Identify which cell holds the provided text, then report its [X, Y] central coordinate. 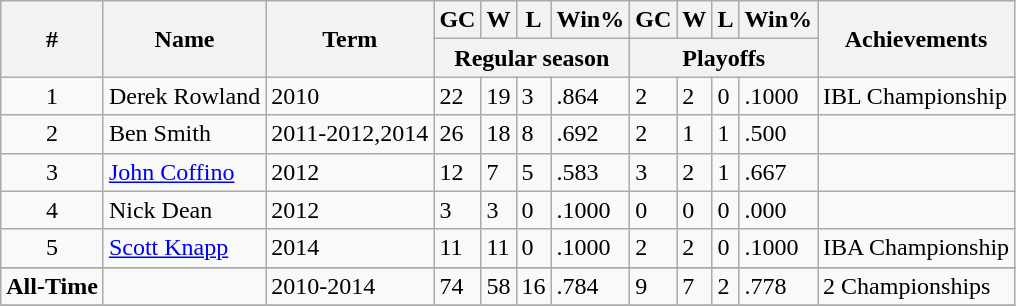
2010 [350, 96]
Scott Knapp [184, 248]
16 [534, 286]
Ben Smith [184, 134]
IBL Championship [916, 96]
Playoffs [724, 58]
Derek Rowland [184, 96]
.864 [590, 96]
.500 [778, 134]
2014 [350, 248]
8 [534, 134]
22 [458, 96]
.667 [778, 172]
Name [184, 39]
IBA Championship [916, 248]
.583 [590, 172]
12 [458, 172]
2010-2014 [350, 286]
2 Championships [916, 286]
Regular season [532, 58]
58 [498, 286]
4 [52, 210]
.692 [590, 134]
18 [498, 134]
.784 [590, 286]
Achievements [916, 39]
19 [498, 96]
John Coffino [184, 172]
Nick Dean [184, 210]
.000 [778, 210]
9 [654, 286]
.778 [778, 286]
Term [350, 39]
2011-2012,2014 [350, 134]
All-Time [52, 286]
# [52, 39]
74 [458, 286]
26 [458, 134]
